Provide the (x, y) coordinate of the cell's center where the given text is located.  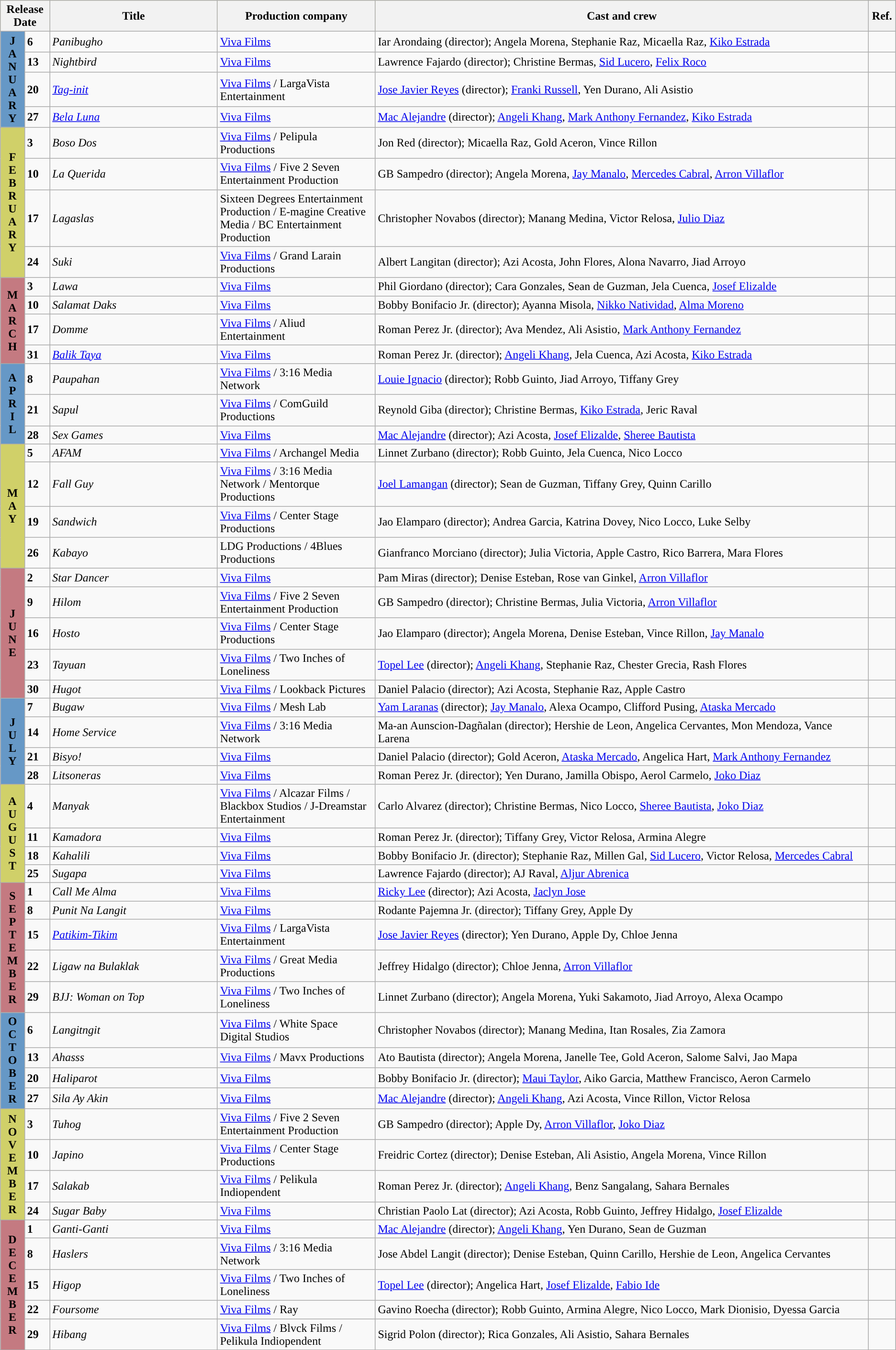
Hugot (134, 689)
Jose Javier Reyes (director); Franki Russell, Yen Durano, Ali Asistio (622, 90)
Japino (134, 1155)
Iar Arondaing (director); Angela Morena, Stephanie Raz, Micaella Raz, Kiko Estrada (622, 42)
Rodante Pajemna Jr. (director); Tiffany Grey, Apple Dy (622, 910)
Viva Films / Alcazar Films / Blackbox Studios / J-Dreamstar Entertainment (296, 806)
Roman Perez Jr. (director); Angeli Khang, Jela Cuenca, Azi Acosta, Kiko Estrada (622, 354)
Viva Films / Archangel Media (296, 453)
MAY (12, 506)
Ligaw na Bulaklak (134, 966)
Bobby Bonifacio Jr. (director); Ayanna Misola, Nikko Natividad, Alma Moreno (622, 305)
Roman Perez Jr. (director); Tiffany Grey, Victor Relosa, Armina Alegre (622, 837)
Title (134, 16)
La Querida (134, 174)
Phil Giordano (director); Cara Gonzales, Sean de Guzman, Jela Cuenca, Josef Elizalde (622, 287)
Viva Films / Blvck Films / Pelikula Indiopendent (296, 1334)
Punit Na Langit (134, 910)
Viva Films / Pelipula Productions (296, 143)
Balik Taya (134, 354)
FEBRUARY (12, 202)
Pam Miras (director); Denise Esteban, Rose van Ginkel, Arron Villaflor (622, 578)
Topel Lee (director); Angelica Hart, Josef Elizalde, Fabio Ide (622, 1284)
Higop (134, 1284)
Jose Javier Reyes (director); Yen Durano, Apple Dy, Chloe Jenna (622, 935)
Reynold Giba (director); Christine Bermas, Kiko Estrada, Jeric Raval (622, 410)
JUNE (12, 634)
Jao Elamparo (director); Angela Morena, Denise Esteban, Vince Rillon, Jay Manalo (622, 634)
Christian Paolo Lat (director); Azi Acosta, Robb Guinto, Jeffrey Hidalgo, Josef Elizalde (622, 1211)
Sugar Baby (134, 1211)
Haliparot (134, 1078)
Louie Ignacio (director); Robb Guinto, Jiad Arroyo, Tiffany Grey (622, 379)
Call Me Alma (134, 892)
25 (37, 874)
Daniel Palacio (director); Gold Aceron, Ataska Mercado, Angelica Hart, Mark Anthony Fernandez (622, 757)
Boso Dos (134, 143)
Gianfranco Morciano (director); Julia Victoria, Apple Castro, Rico Barrera, Mara Flores (622, 553)
23 (37, 664)
Production company (296, 16)
Salamat Daks (134, 305)
Jon Red (director); Micaella Raz, Gold Aceron, Vince Rillon (622, 143)
DECEMBER (12, 1284)
NOVEMBER (12, 1164)
Ganti-Ganti (134, 1229)
Hilom (134, 602)
12 (37, 484)
Kamadora (134, 837)
Ma-an Aunscion-Dagñalan (director); Hershie de Leon, Angelica Cervantes, Mon Mendoza, Vance Larena (622, 732)
Paupahan (134, 379)
Sila Ay Akin (134, 1098)
Cast and crew (622, 16)
Viva Films / ComGuild Productions (296, 410)
Tag-init (134, 90)
Tuhog (134, 1124)
Linnet Zurbano (director); Angela Morena, Yuki Sakamoto, Jiad Arroyo, Alexa Ocampo (622, 997)
Jose Abdel Langit (director); Denise Esteban, Quinn Carillo, Hershie de Leon, Angelica Cervantes (622, 1254)
Release Date (25, 16)
Bisyo! (134, 757)
Mac Alejandre (director); Angeli Khang, Yen Durano, Sean de Guzman (622, 1229)
Lawa (134, 287)
Roman Perez Jr. (director); Ava Mendez, Ali Asistio, Mark Anthony Fernandez (622, 329)
Christopher Novabos (director); Manang Medina, Victor Relosa, Julio Diaz (622, 218)
Mac Alejandre (director); Angeli Khang, Mark Anthony Fernandez, Kiko Estrada (622, 117)
Albert Langitan (director); Azi Acosta, John Flores, Alona Navarro, Jiad Arroyo (622, 262)
2 (37, 578)
AUGUST (12, 833)
Viva Films / Great Media Productions (296, 966)
Star Dancer (134, 578)
MARCH (12, 321)
Sex Games (134, 435)
JANUARY (12, 79)
Viva Films / 3:16 Media Network / Mentorque Productions (296, 484)
Suki (134, 262)
Viva Films / Pelikula Indiopendent (296, 1186)
Sixteen Degrees Entertainment Production / E-magine Creative Media / BC Entertainment Production (296, 218)
Domme (134, 329)
Patikim-Tikim (134, 935)
Hosto (134, 634)
Viva Films / Mavx Productions (296, 1058)
Joel Lamangan (director); Sean de Guzman, Tiffany Grey, Quinn Carillo (622, 484)
7 (37, 707)
Bobby Bonifacio Jr. (director); Maui Taylor, Aiko Garcia, Matthew Francisco, Aeron Carmelo (622, 1078)
AFAM (134, 453)
GB Sampedro (director); Christine Bermas, Julia Victoria, Arron Villaflor (622, 602)
Bobby Bonifacio Jr. (director); Stephanie Raz, Millen Gal, Sid Lucero, Victor Relosa, Mercedes Cabral (622, 855)
18 (37, 855)
14 (37, 732)
Bela Luna (134, 117)
Roman Perez Jr. (director); Angeli Khang, Benz Sangalang, Sahara Bernales (622, 1186)
Panibugho (134, 42)
11 (37, 837)
GB Sampedro (director); Angela Morena, Jay Manalo, Mercedes Cabral, Arron Villaflor (622, 174)
Langitngit (134, 1030)
Manyak (134, 806)
Haslers (134, 1254)
Viva Films / Lookback Pictures (296, 689)
Sigrid Polon (director); Rica Gonzales, Ali Asistio, Sahara Bernales (622, 1334)
Home Service (134, 732)
OCTOBER (12, 1060)
Viva Films / Mesh Lab (296, 707)
Nightbird (134, 62)
Jao Elamparo (director); Andrea Garcia, Katrina Dovey, Nico Locco, Luke Selby (622, 522)
Viva Films / White Space Digital Studios (296, 1030)
Jeffrey Hidalgo (director); Chloe Jenna, Arron Villaflor (622, 966)
19 (37, 522)
26 (37, 553)
5 (37, 453)
Viva Films / Ray (296, 1309)
LDG Productions / 4Blues Productions (296, 553)
30 (37, 689)
Carlo Alvarez (director); Christine Bermas, Nico Locco, Sheree Bautista, Joko Diaz (622, 806)
BJJ: Woman on Top (134, 997)
Fall Guy (134, 484)
Mac Alejandre (director); Azi Acosta, Josef Elizalde, Sheree Bautista (622, 435)
4 (37, 806)
Daniel Palacio (director); Azi Acosta, Stephanie Raz, Apple Castro (622, 689)
Bugaw (134, 707)
Kahalili (134, 855)
Gavino Roecha (director); Robb Guinto, Armina Alegre, Nico Locco, Mark Dionisio, Dyessa Garcia (622, 1309)
Mac Alejandre (director); Angeli Khang, Azi Acosta, Vince Rillon, Victor Relosa (622, 1098)
Ahasss (134, 1058)
31 (37, 354)
Ato Bautista (director); Angela Morena, Janelle Tee, Gold Aceron, Salome Salvi, Jao Mapa (622, 1058)
16 (37, 634)
GB Sampedro (director); Apple Dy, Arron Villaflor, Joko Diaz (622, 1124)
Foursome (134, 1309)
Sandwich (134, 522)
Sapul (134, 410)
Viva Films / Aliud Entertainment (296, 329)
Freidric Cortez (director); Denise Esteban, Ali Asistio, Angela Morena, Vince Rillon (622, 1155)
Litsoneras (134, 775)
Ricky Lee (director); Azi Acosta, Jaclyn Jose (622, 892)
Lawrence Fajardo (director); Christine Bermas, Sid Lucero, Felix Roco (622, 62)
APRIL (12, 403)
Hibang (134, 1334)
Lagaslas (134, 218)
JULY (12, 741)
Topel Lee (director); Angeli Khang, Stephanie Raz, Chester Grecia, Rash Flores (622, 664)
Sugapa (134, 874)
Yam Laranas (director); Jay Manalo, Alexa Ocampo, Clifford Pusing, Ataska Mercado (622, 707)
Ref. (882, 16)
Salakab (134, 1186)
SEPTEMBER (12, 948)
Tayuan (134, 664)
9 (37, 602)
Viva Films / Grand Larain Productions (296, 262)
Kabayo (134, 553)
Lawrence Fajardo (director); AJ Raval, Aljur Abrenica (622, 874)
Linnet Zurbano (director); Robb Guinto, Jela Cuenca, Nico Locco (622, 453)
Roman Perez Jr. (director); Yen Durano, Jamilla Obispo, Aerol Carmelo, Joko Diaz (622, 775)
Christopher Novabos (director); Manang Medina, Itan Rosales, Zia Zamora (622, 1030)
